Locate the cell with the specified text and output its [X, Y] center coordinate. 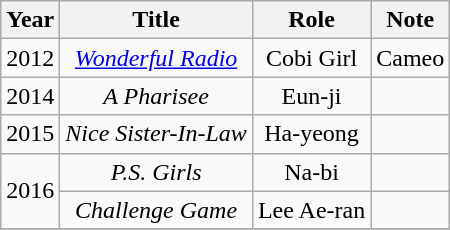
Challenge Game [156, 210]
Wonderful Radio [156, 58]
Year [30, 20]
2014 [30, 96]
Eun-ji [311, 96]
Lee Ae-ran [311, 210]
Role [311, 20]
Cameo [410, 58]
A Pharisee [156, 96]
Title [156, 20]
2012 [30, 58]
2016 [30, 191]
2015 [30, 134]
Ha-yeong [311, 134]
Note [410, 20]
Nice Sister-In-Law [156, 134]
Cobi Girl [311, 58]
Na-bi [311, 172]
P.S. Girls [156, 172]
